Output the [X, Y] coordinate of the center of the cell containing the given text.  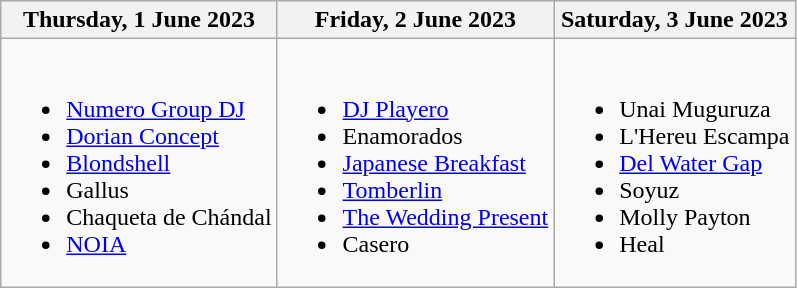
DJ PlayeroEnamoradosJapanese BreakfastTomberlinThe Wedding PresentCasero [416, 163]
Numero Group DJDorian ConceptBlondshellGallusChaqueta de ChándalNOIA️️ [139, 163]
Thursday, 1 June 2023 [139, 20]
Unai MuguruzaL'Hereu EscampaDel Water GapSoyuzMolly PaytonHeal [674, 163]
Saturday, 3 June 2023 [674, 20]
Friday, 2 June 2023 [416, 20]
